Locate the cell with the specified text and output its [X, Y] center coordinate. 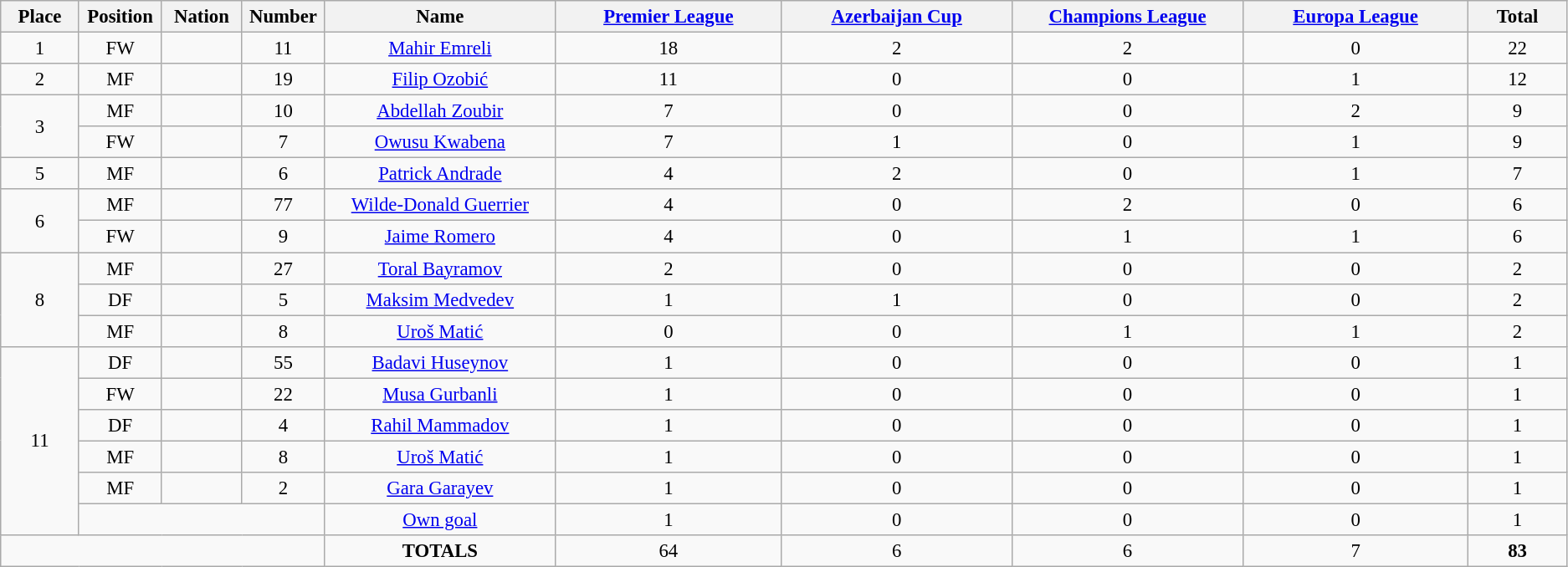
Champions League [1127, 17]
Maksim Medvedev [440, 299]
Filip Ozobić [440, 79]
Own goal [440, 519]
77 [283, 205]
Musa Gurbanli [440, 394]
Toral Bayramov [440, 268]
Gara Garayev [440, 488]
Nation [202, 17]
Jaime Romero [440, 237]
Mahir Emreli [440, 49]
Number [283, 17]
Badavi Huseynov [440, 362]
Rahil Mammadov [440, 426]
64 [669, 551]
Position [120, 17]
Name [440, 17]
Wilde-Donald Guerrier [440, 205]
TOTALS [440, 551]
Total [1518, 17]
Europa League [1355, 17]
19 [283, 79]
Owusu Kwabena [440, 142]
Premier League [669, 17]
Abdellah Zoubir [440, 111]
Azerbaijan Cup [897, 17]
Place [40, 17]
10 [283, 111]
18 [669, 49]
3 [40, 127]
83 [1518, 551]
55 [283, 362]
Patrick Andrade [440, 174]
12 [1518, 79]
27 [283, 268]
